Return the (X, Y) coordinate for the center point of the cell that contains the specified text.  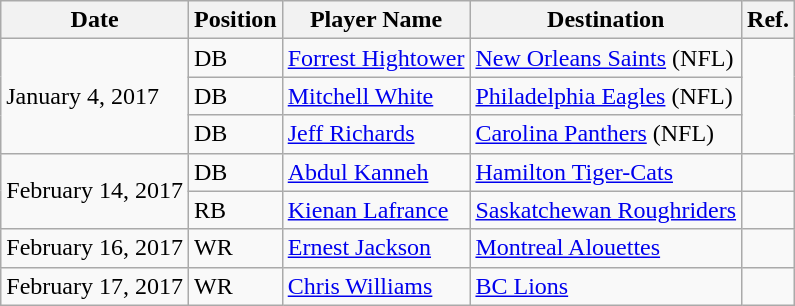
Saskatchewan Roughriders (606, 210)
Player Name (376, 20)
Kienan Lafrance (376, 210)
February 14, 2017 (95, 191)
Ref. (768, 20)
Ernest Jackson (376, 248)
Chris Williams (376, 286)
February 17, 2017 (95, 286)
Date (95, 20)
Carolina Panthers (NFL) (606, 134)
Destination (606, 20)
BC Lions (606, 286)
Philadelphia Eagles (NFL) (606, 96)
Position (235, 20)
Mitchell White (376, 96)
Montreal Alouettes (606, 248)
Hamilton Tiger-Cats (606, 172)
Abdul Kanneh (376, 172)
New Orleans Saints (NFL) (606, 58)
Forrest Hightower (376, 58)
February 16, 2017 (95, 248)
Jeff Richards (376, 134)
January 4, 2017 (95, 96)
RB (235, 210)
